Determine the [x, y] coordinate at the center of the cell enclosing the given text.  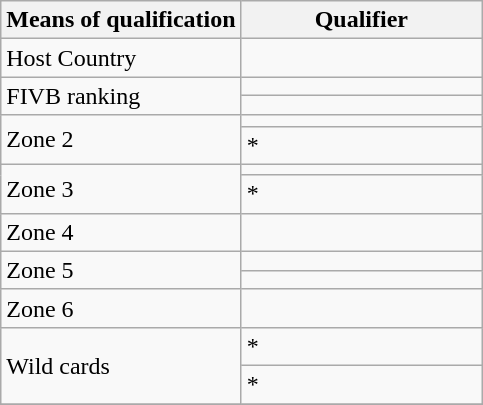
Host Country [121, 58]
Zone 5 [121, 270]
Zone 4 [121, 232]
FIVB ranking [121, 96]
Zone 2 [121, 140]
Wild cards [121, 365]
Qualifier [361, 20]
Zone 3 [121, 188]
Zone 6 [121, 308]
Means of qualification [121, 20]
